Determine the (x, y) coordinate at the center of the cell enclosing the given text.  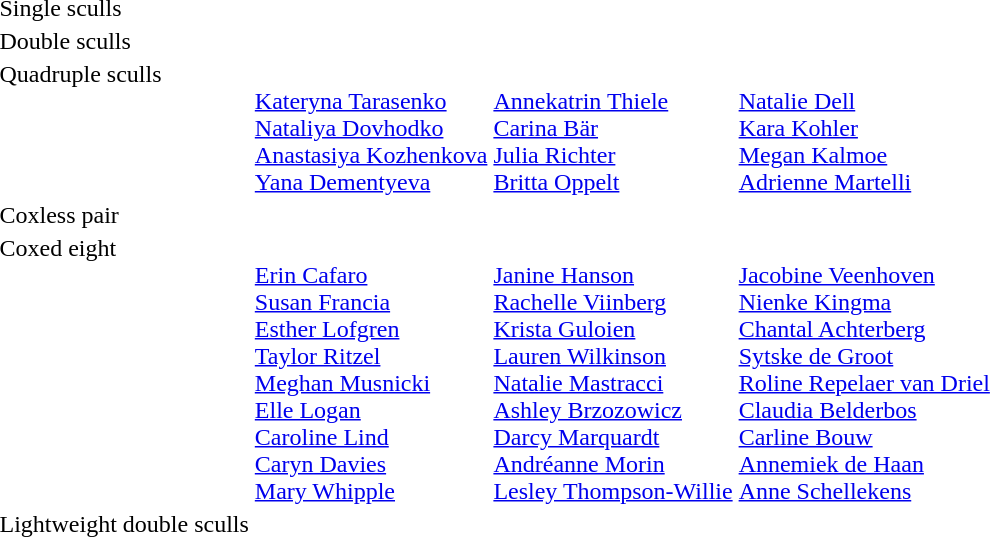
Erin CafaroSusan FranciaEsther LofgrenTaylor RitzelMeghan MusnickiElle LoganCaroline LindCaryn DaviesMary Whipple (371, 370)
Janine HansonRachelle ViinbergKrista GuloienLauren WilkinsonNatalie MastracciAshley BrzozowiczDarcy MarquardtAndréanne MorinLesley Thompson-Willie (613, 370)
Annekatrin ThieleCarina BärJulia RichterBritta Oppelt (613, 128)
Kateryna TarasenkoNataliya DovhodkoAnastasiya KozhenkovaYana Dementyeva (371, 128)
